Locate the cell with the specified text and output its (X, Y) center coordinate. 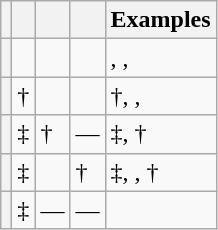
‡, † (160, 134)
Examples (160, 20)
†, , (160, 96)
‡, , † (160, 172)
, , (160, 58)
